Search for the cell housing the specified text and yield its [x, y] center coordinate. 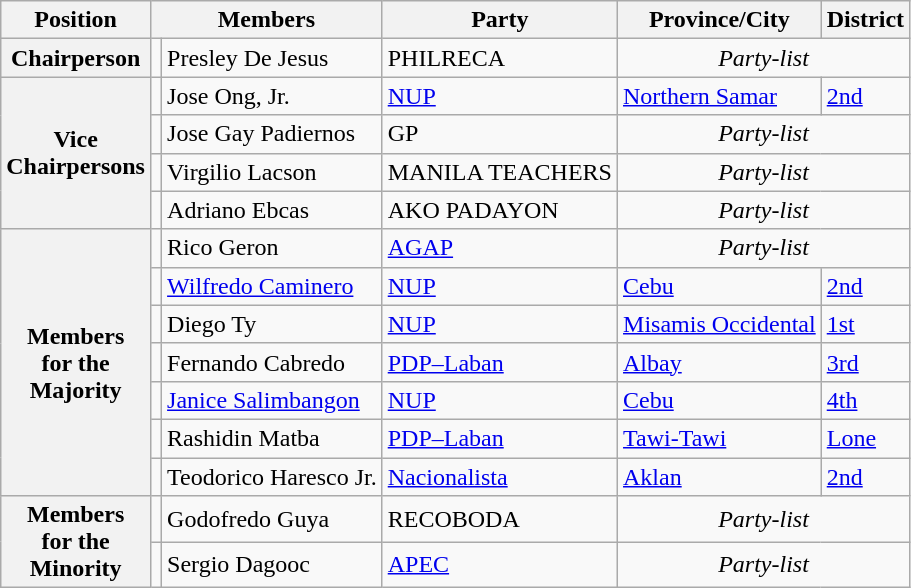
RECOBODA [500, 519]
Albay [720, 362]
GP [500, 134]
Northern Samar [720, 96]
Lone [865, 438]
Sergio Dagooc [272, 565]
MANILA TEACHERS [500, 172]
AKO PADAYON [500, 210]
Misamis Occidental [720, 324]
Godofredo Guya [272, 519]
Membersfor theMajority [76, 362]
Jose Gay Padiernos [272, 134]
Adriano Ebcas [272, 210]
Virgilio Lacson [272, 172]
Province/City [720, 20]
Rashidin Matba [272, 438]
Rico Geron [272, 248]
Members [266, 20]
Janice Salimbangon [272, 400]
3rd [865, 362]
Jose Ong, Jr. [272, 96]
Chairperson [76, 58]
Party [500, 20]
District [865, 20]
PHILRECA [500, 58]
Diego Ty [272, 324]
Membersfor theMinority [76, 542]
Fernando Cabredo [272, 362]
4th [865, 400]
Position [76, 20]
Wilfredo Caminero [272, 286]
ViceChairpersons [76, 153]
AGAP [500, 248]
Nacionalista [500, 477]
Tawi-Tawi [720, 438]
Presley De Jesus [272, 58]
Teodorico Haresco Jr. [272, 477]
APEC [500, 565]
Aklan [720, 477]
1st [865, 324]
